From the cell containing the given text, extract its center point as [x, y] coordinate. 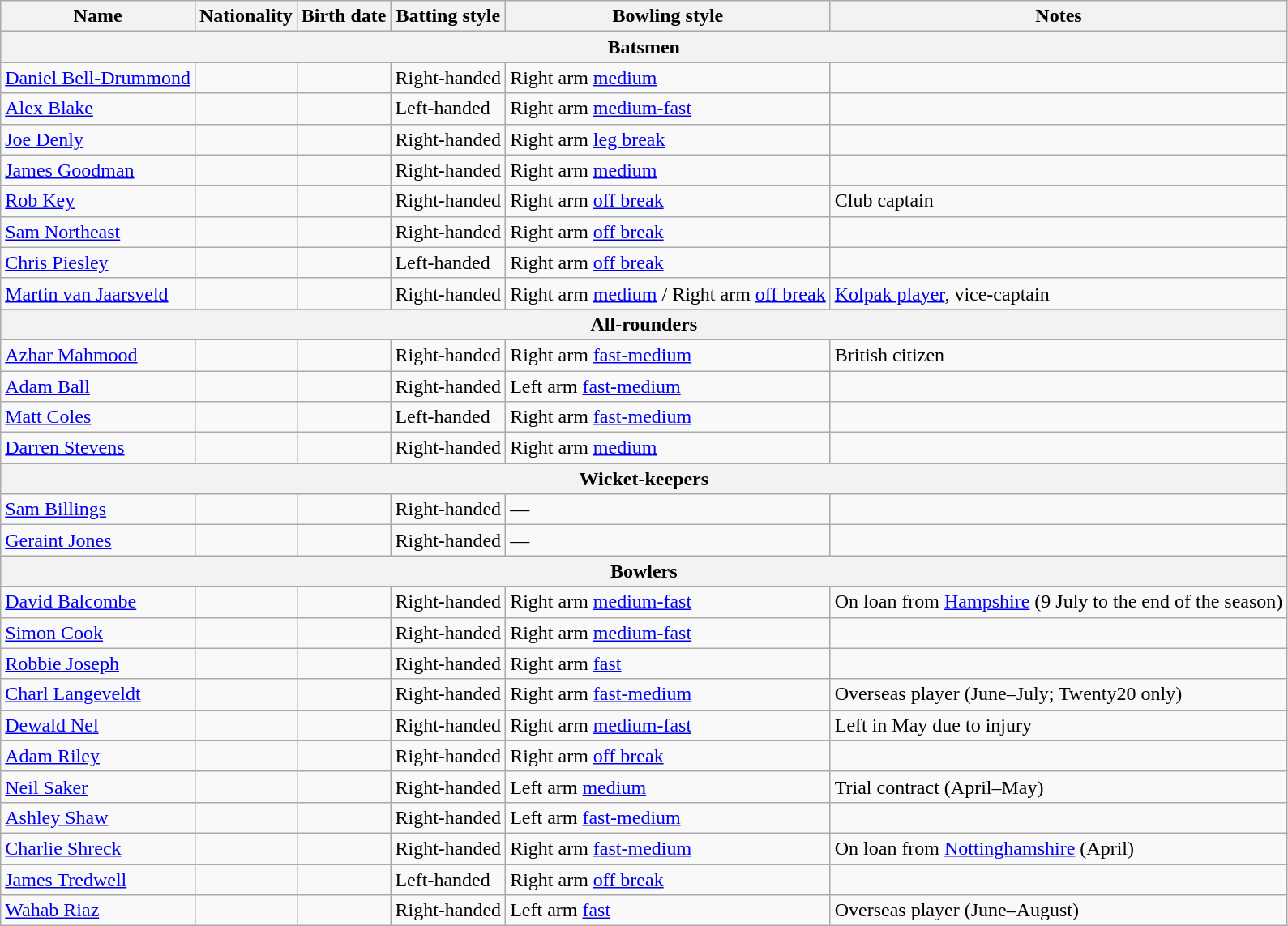
Chris Piesley [98, 262]
David Balcombe [98, 602]
Ashley Shaw [98, 817]
Sam Northeast [98, 232]
Alex Blake [98, 109]
Nationality [246, 16]
Notes [1059, 16]
Batsmen [644, 47]
Neil Saker [98, 787]
Wahab Riaz [98, 911]
Azhar Mahmood [98, 355]
Simon Cook [98, 633]
Left in May due to injury [1059, 725]
Right arm medium / Right arm off break [668, 293]
Overseas player (June–July; Twenty20 only) [1059, 694]
Dewald Nel [98, 725]
All-rounders [644, 324]
On loan from Nottinghamshire (April) [1059, 848]
Charl Langeveldt [98, 694]
Left arm medium [668, 787]
Sam Billings [98, 510]
Geraint Jones [98, 540]
Kolpak player, vice-captain [1059, 293]
Robbie Joseph [98, 664]
Martin van Jaarsveld [98, 293]
Darren Stevens [98, 448]
Wicket-keepers [644, 479]
James Goodman [98, 170]
On loan from Hampshire (9 July to the end of the season) [1059, 602]
Joe Denly [98, 139]
Right arm fast [668, 664]
Daniel Bell-Drummond [98, 78]
British citizen [1059, 355]
Right arm leg break [668, 139]
Rob Key [98, 201]
Matt Coles [98, 417]
Adam Ball [98, 386]
Batting style [448, 16]
Bowling style [668, 16]
Trial contract (April–May) [1059, 787]
Overseas player (June–August) [1059, 911]
Club captain [1059, 201]
Birth date [344, 16]
Adam Riley [98, 756]
James Tredwell [98, 879]
Bowlers [644, 571]
Left arm fast [668, 911]
Charlie Shreck [98, 848]
Name [98, 16]
